Pinpoint the cell where the given text exists, returning its (X, Y) midpoint coordinate. 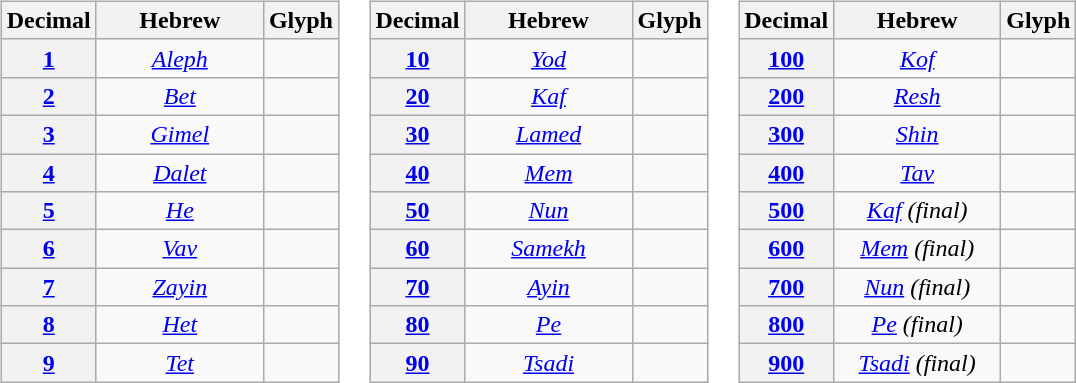
5 (48, 211)
Samekh (548, 249)
8 (48, 325)
Mem (final) (918, 249)
6 (48, 249)
Mem (548, 173)
9 (48, 363)
4 (48, 173)
400 (786, 173)
Aleph (180, 58)
Vav (180, 249)
Kaf (final) (918, 211)
Yod (548, 58)
Nun (final) (918, 287)
70 (418, 287)
600 (786, 249)
Bet (180, 96)
300 (786, 134)
Shin (918, 134)
Resh (918, 96)
500 (786, 211)
800 (786, 325)
200 (786, 96)
60 (418, 249)
30 (418, 134)
10 (418, 58)
Gimel (180, 134)
Dalet (180, 173)
900 (786, 363)
80 (418, 325)
Lamed (548, 134)
Tav (918, 173)
Zayin (180, 287)
40 (418, 173)
3 (48, 134)
7 (48, 287)
50 (418, 211)
1 (48, 58)
700 (786, 287)
Het (180, 325)
2 (48, 96)
Tet (180, 363)
Kaf (548, 96)
Ayin (548, 287)
He (180, 211)
Nun (548, 211)
100 (786, 58)
Tsadi (548, 363)
Tsadi (final) (918, 363)
Kof (918, 58)
20 (418, 96)
Pe (final) (918, 325)
Pe (548, 325)
90 (418, 363)
